Pinpoint the cell where the given text exists, returning its (X, Y) midpoint coordinate. 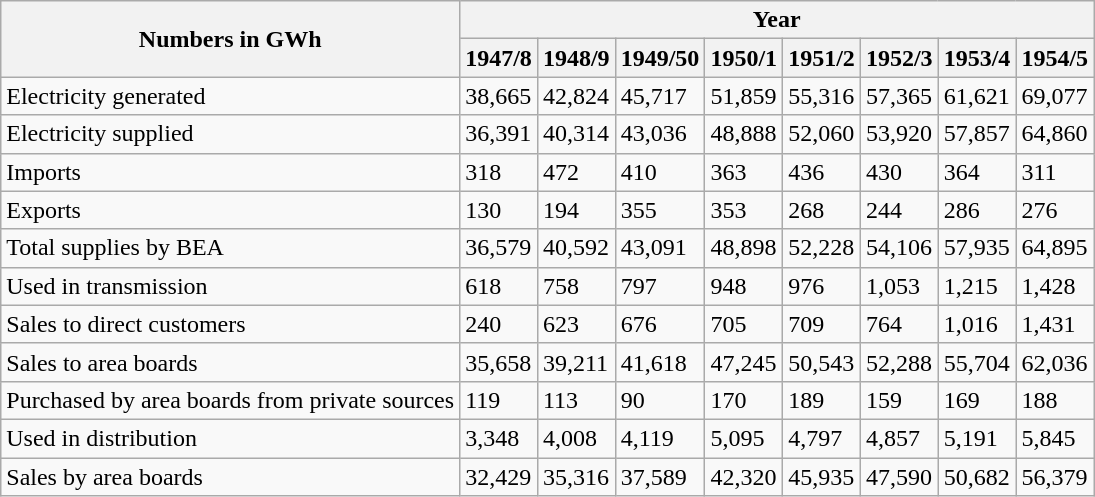
Total supplies by BEA (230, 248)
38,665 (499, 96)
194 (576, 210)
53,920 (899, 134)
48,888 (744, 134)
1,053 (899, 286)
5,191 (977, 438)
36,579 (499, 248)
Imports (230, 172)
Year (777, 20)
55,316 (822, 96)
764 (899, 324)
56,379 (1055, 477)
758 (576, 286)
40,592 (576, 248)
355 (660, 210)
Sales to area boards (230, 362)
1951/2 (822, 58)
42,320 (744, 477)
39,211 (576, 362)
Sales by area boards (230, 477)
709 (822, 324)
1,215 (977, 286)
113 (576, 400)
45,717 (660, 96)
170 (744, 400)
1,431 (1055, 324)
48,898 (744, 248)
35,658 (499, 362)
436 (822, 172)
472 (576, 172)
410 (660, 172)
52,228 (822, 248)
54,106 (899, 248)
159 (899, 400)
705 (744, 324)
4,857 (899, 438)
35,316 (576, 477)
Purchased by area boards from private sources (230, 400)
276 (1055, 210)
42,824 (576, 96)
5,845 (1055, 438)
45,935 (822, 477)
948 (744, 286)
976 (822, 286)
4,119 (660, 438)
37,589 (660, 477)
69,077 (1055, 96)
3,348 (499, 438)
189 (822, 400)
169 (977, 400)
797 (660, 286)
268 (822, 210)
40,314 (576, 134)
Sales to direct customers (230, 324)
1,016 (977, 324)
4,008 (576, 438)
43,091 (660, 248)
47,590 (899, 477)
Numbers in GWh (230, 39)
50,682 (977, 477)
47,245 (744, 362)
64,895 (1055, 248)
353 (744, 210)
363 (744, 172)
Electricity supplied (230, 134)
43,036 (660, 134)
36,391 (499, 134)
32,429 (499, 477)
5,095 (744, 438)
311 (1055, 172)
119 (499, 400)
188 (1055, 400)
1949/50 (660, 58)
41,618 (660, 362)
Electricity generated (230, 96)
52,288 (899, 362)
130 (499, 210)
Used in transmission (230, 286)
55,704 (977, 362)
1952/3 (899, 58)
623 (576, 324)
244 (899, 210)
57,857 (977, 134)
1953/4 (977, 58)
676 (660, 324)
430 (899, 172)
1954/5 (1055, 58)
1950/1 (744, 58)
61,621 (977, 96)
50,543 (822, 362)
364 (977, 172)
1947/8 (499, 58)
Exports (230, 210)
240 (499, 324)
1,428 (1055, 286)
52,060 (822, 134)
62,036 (1055, 362)
57,365 (899, 96)
286 (977, 210)
318 (499, 172)
Used in distribution (230, 438)
57,935 (977, 248)
618 (499, 286)
1948/9 (576, 58)
4,797 (822, 438)
51,859 (744, 96)
90 (660, 400)
64,860 (1055, 134)
